Return [x, y] of the center of cell containing provided text 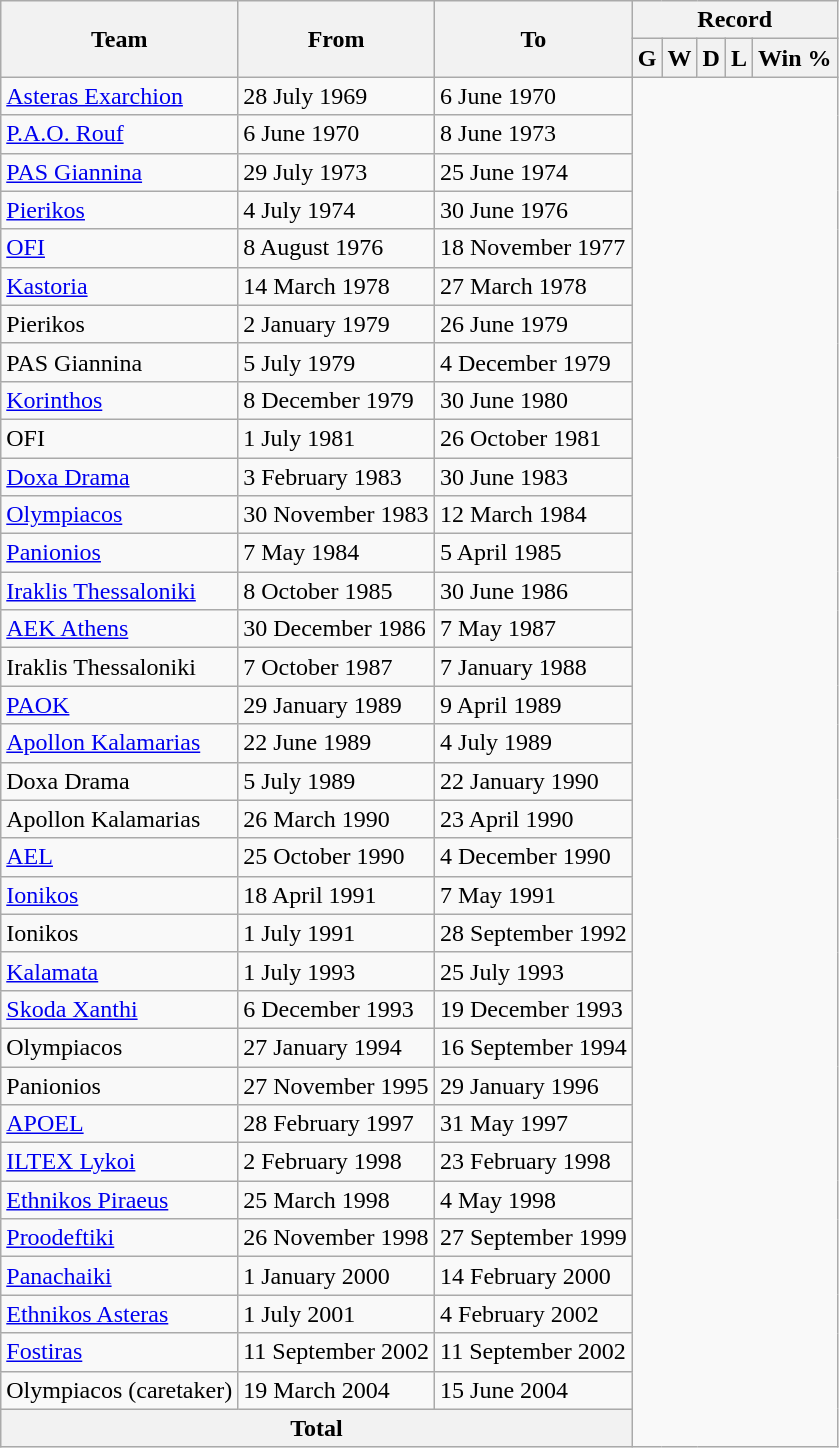
4 July 1989 [534, 743]
28 February 1997 [336, 1124]
29 January 1996 [534, 1085]
6 December 1993 [336, 1009]
30 June 1980 [534, 400]
4 February 2002 [534, 1314]
Total [316, 1428]
14 February 2000 [534, 1276]
27 September 1999 [534, 1238]
18 November 1977 [534, 248]
30 December 1986 [336, 629]
7 May 1991 [534, 895]
P.A.O. Rouf [120, 134]
26 November 1998 [336, 1238]
26 March 1990 [336, 819]
1 July 2001 [336, 1314]
1 July 1991 [336, 933]
7 October 1987 [336, 667]
PAOK [120, 705]
27 January 1994 [336, 1047]
7 May 1984 [336, 553]
28 July 1969 [336, 96]
18 April 1991 [336, 895]
29 January 1989 [336, 705]
Ethnikos Piraeus [120, 1200]
W [680, 58]
Korinthos [120, 400]
5 April 1985 [534, 553]
Asteras Exarchion [120, 96]
1 July 1993 [336, 971]
12 March 1984 [534, 515]
1 July 1981 [336, 438]
D [711, 58]
22 January 1990 [534, 781]
15 June 2004 [534, 1390]
5 July 1989 [336, 781]
14 Μarch 1978 [336, 286]
AEL [120, 857]
4 July 1974 [336, 210]
Skoda Xanthi [120, 1009]
Ethnikos Asteras [120, 1314]
8 December 1979 [336, 400]
4 May 1998 [534, 1200]
AEK Athens [120, 629]
2 January 1979 [336, 324]
16 September 1994 [534, 1047]
25 March 1998 [336, 1200]
Team [120, 39]
Record [734, 20]
8 June 1973 [534, 134]
26 October 1981 [534, 438]
22 June 1989 [336, 743]
25 October 1990 [336, 857]
25 June 1974 [534, 172]
From [336, 39]
G [647, 58]
Kastoria [120, 286]
Win % [794, 58]
3 February 1983 [336, 477]
ILTEX Lykoi [120, 1162]
25 July 1993 [534, 971]
31 May 1997 [534, 1124]
Fostiras [120, 1352]
Kalamata [120, 971]
23 February 1998 [534, 1162]
30 November 1983 [336, 515]
Proodeftiki [120, 1238]
5 July 1979 [336, 362]
29 July 1973 [336, 172]
28 September 1992 [534, 933]
30 June 1986 [534, 591]
19 March 2004 [336, 1390]
19 December 1993 [534, 1009]
Panachaiki [120, 1276]
1 January 2000 [336, 1276]
Olympiacos (caretaker) [120, 1390]
30 June 1976 [534, 210]
9 April 1989 [534, 705]
2 February 1998 [336, 1162]
To [534, 39]
27 November 1995 [336, 1085]
8 August 1976 [336, 248]
30 June 1983 [534, 477]
8 October 1985 [336, 591]
4 December 1979 [534, 362]
L [738, 58]
7 May 1987 [534, 629]
27 March 1978 [534, 286]
APOEL [120, 1124]
23 April 1990 [534, 819]
7 January 1988 [534, 667]
4 December 1990 [534, 857]
26 June 1979 [534, 324]
